Locate the cell with the specified text and output its [X, Y] center coordinate. 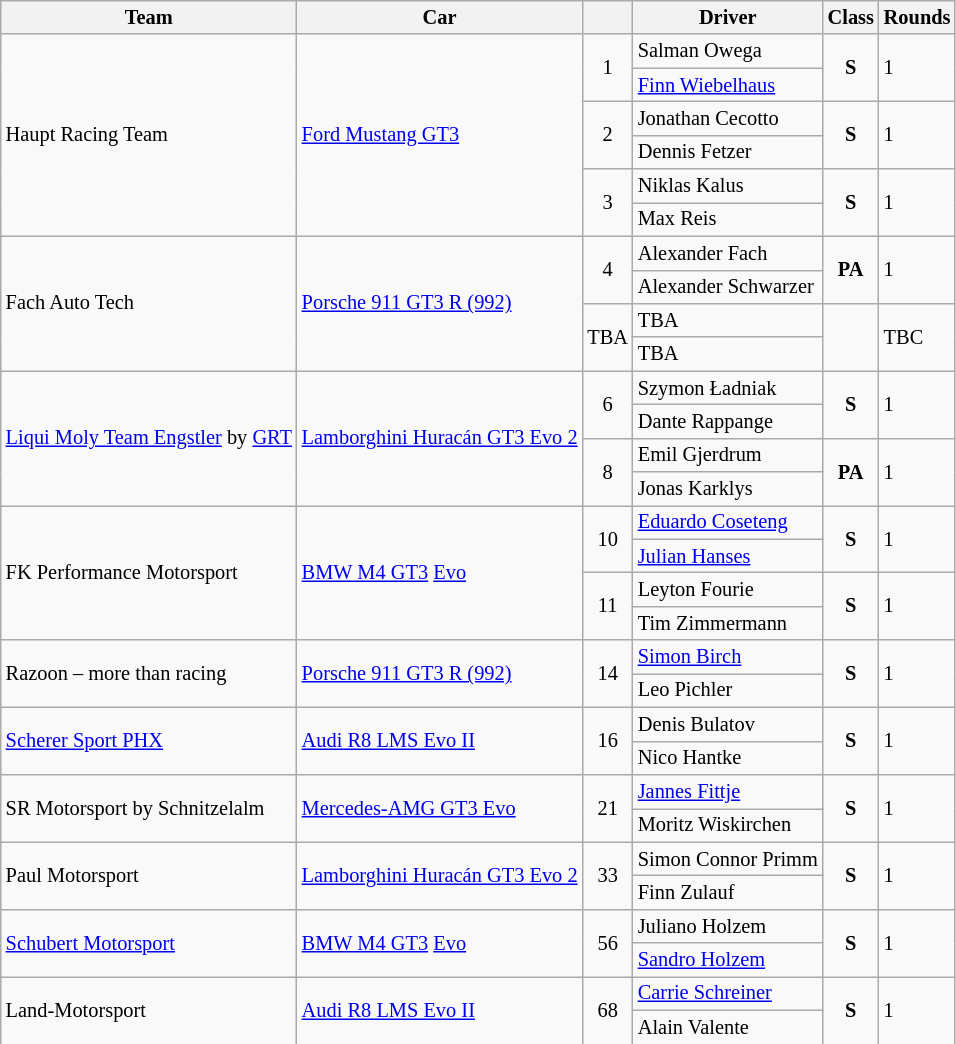
TBC [918, 336]
14 [607, 674]
Razoon – more than racing [149, 674]
16 [607, 740]
Juliano Holzem [728, 926]
Driver [728, 17]
56 [607, 942]
Haupt Racing Team [149, 135]
Nico Hantke [728, 758]
Alain Valente [728, 1027]
Paul Motorsport [149, 876]
Scherer Sport PHX [149, 740]
Sandro Holzem [728, 960]
8 [607, 472]
Simon Connor Primm [728, 859]
Ford Mustang GT3 [440, 135]
11 [607, 606]
Tim Zimmermann [728, 623]
33 [607, 876]
3 [607, 202]
Carrie Schreiner [728, 993]
Dennis Fetzer [728, 152]
Jonathan Cecotto [728, 118]
68 [607, 1010]
Land-Motorsport [149, 1010]
Team [149, 17]
2 [607, 134]
Jonas Karklys [728, 489]
Leyton Fourie [728, 589]
Julian Hanses [728, 556]
Finn Zulauf [728, 892]
Mercedes-AMG GT3 Evo [440, 808]
FK Performance Motorsport [149, 572]
Dante Rappange [728, 421]
Car [440, 17]
Rounds [918, 17]
Alexander Fach [728, 253]
Eduardo Coseteng [728, 522]
Alexander Schwarzer [728, 287]
10 [607, 538]
Leo Pichler [728, 690]
Simon Birch [728, 657]
Szymon Ładniak [728, 388]
Salman Owega [728, 51]
Max Reis [728, 219]
Niklas Kalus [728, 186]
Liqui Moly Team Engstler by GRT [149, 438]
SR Motorsport by Schnitzelalm [149, 808]
Class [851, 17]
4 [607, 270]
Fach Auto Tech [149, 304]
Jannes Fittje [728, 791]
21 [607, 808]
Emil Gjerdrum [728, 455]
Finn Wiebelhaus [728, 85]
Schubert Motorsport [149, 942]
Moritz Wiskirchen [728, 825]
Denis Bulatov [728, 724]
6 [607, 404]
